Find where the given text appears and provide that cell's center as [x, y] coordinate. 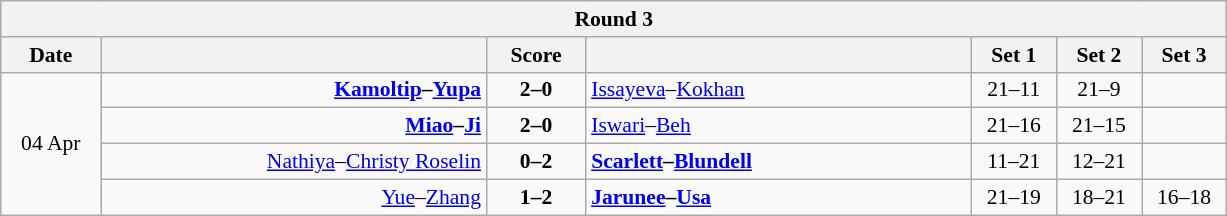
21–11 [1014, 90]
1–2 [536, 197]
16–18 [1184, 197]
Iswari–Beh [778, 126]
21–9 [1098, 90]
Issayeva–Kokhan [778, 90]
Set 2 [1098, 55]
Round 3 [614, 19]
18–21 [1098, 197]
21–15 [1098, 126]
Scarlett–Blundell [778, 162]
Yue–Zhang [294, 197]
11–21 [1014, 162]
0–2 [536, 162]
Date [51, 55]
Nathiya–Christy Roselin [294, 162]
Jarunee–Usa [778, 197]
Miao–Ji [294, 126]
Kamoltip–Yupa [294, 90]
04 Apr [51, 143]
21–16 [1014, 126]
12–21 [1098, 162]
Set 3 [1184, 55]
Score [536, 55]
Set 1 [1014, 55]
21–19 [1014, 197]
